Detect which cell encompasses the target text, then output its [X, Y] center coordinate. 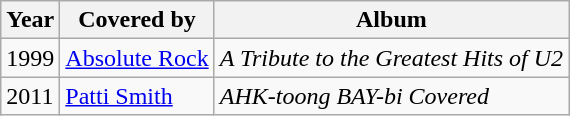
Absolute Rock [137, 58]
Patti Smith [137, 96]
Year [30, 20]
A Tribute to the Greatest Hits of U2 [391, 58]
Covered by [137, 20]
AHK-toong BAY-bi Covered [391, 96]
1999 [30, 58]
Album [391, 20]
2011 [30, 96]
